Capture the cell that displays the provided text and extract its (x, y) central coordinate. 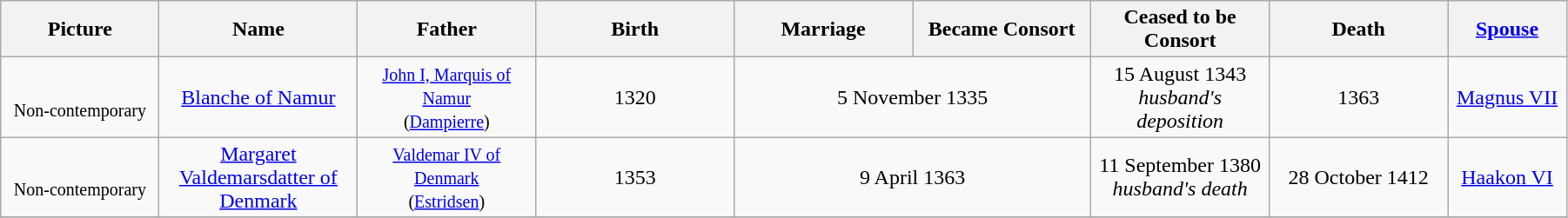
1363 (1359, 97)
Spouse (1507, 30)
1320 (635, 97)
Birth (635, 30)
Haakon VI (1507, 177)
5 November 1335 (913, 97)
Became Consort (1002, 30)
9 April 1363 (913, 177)
Valdemar IV of Denmark(Estridsen) (447, 177)
Margaret Valdemarsdatter of Denmark (258, 177)
Ceased to be Consort (1180, 30)
Magnus VII (1507, 97)
Name (258, 30)
John I, Marquis of Namur(Dampierre) (447, 97)
11 September 1380husband's death (1180, 177)
Marriage (823, 30)
Father (447, 30)
Picture (80, 30)
15 August 1343husband's deposition (1180, 97)
Death (1359, 30)
28 October 1412 (1359, 177)
1353 (635, 177)
Blanche of Namur (258, 97)
